Pinpoint the cell where the given text exists, returning its (X, Y) midpoint coordinate. 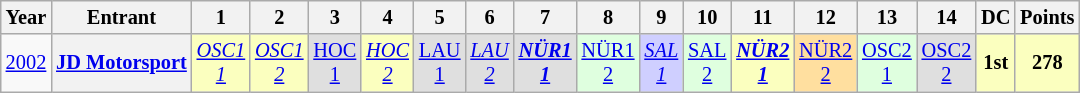
14 (947, 17)
13 (887, 17)
NÜR12 (608, 63)
12 (826, 17)
2 (279, 17)
3 (334, 17)
JD Motorsport (121, 63)
1 (221, 17)
Year (26, 17)
HOC2 (388, 63)
2002 (26, 63)
SAL2 (707, 63)
9 (661, 17)
NÜR11 (546, 63)
HOC1 (334, 63)
NÜR21 (762, 63)
6 (489, 17)
DC (996, 17)
LAU2 (489, 63)
NÜR22 (826, 63)
OSC11 (221, 63)
278 (1047, 63)
8 (608, 17)
1st (996, 63)
Entrant (121, 17)
7 (546, 17)
OSC12 (279, 63)
Points (1047, 17)
5 (440, 17)
11 (762, 17)
4 (388, 17)
SAL1 (661, 63)
OSC21 (887, 63)
OSC22 (947, 63)
10 (707, 17)
LAU1 (440, 63)
